Output the [x, y] coordinate of the center of the cell containing the given text.  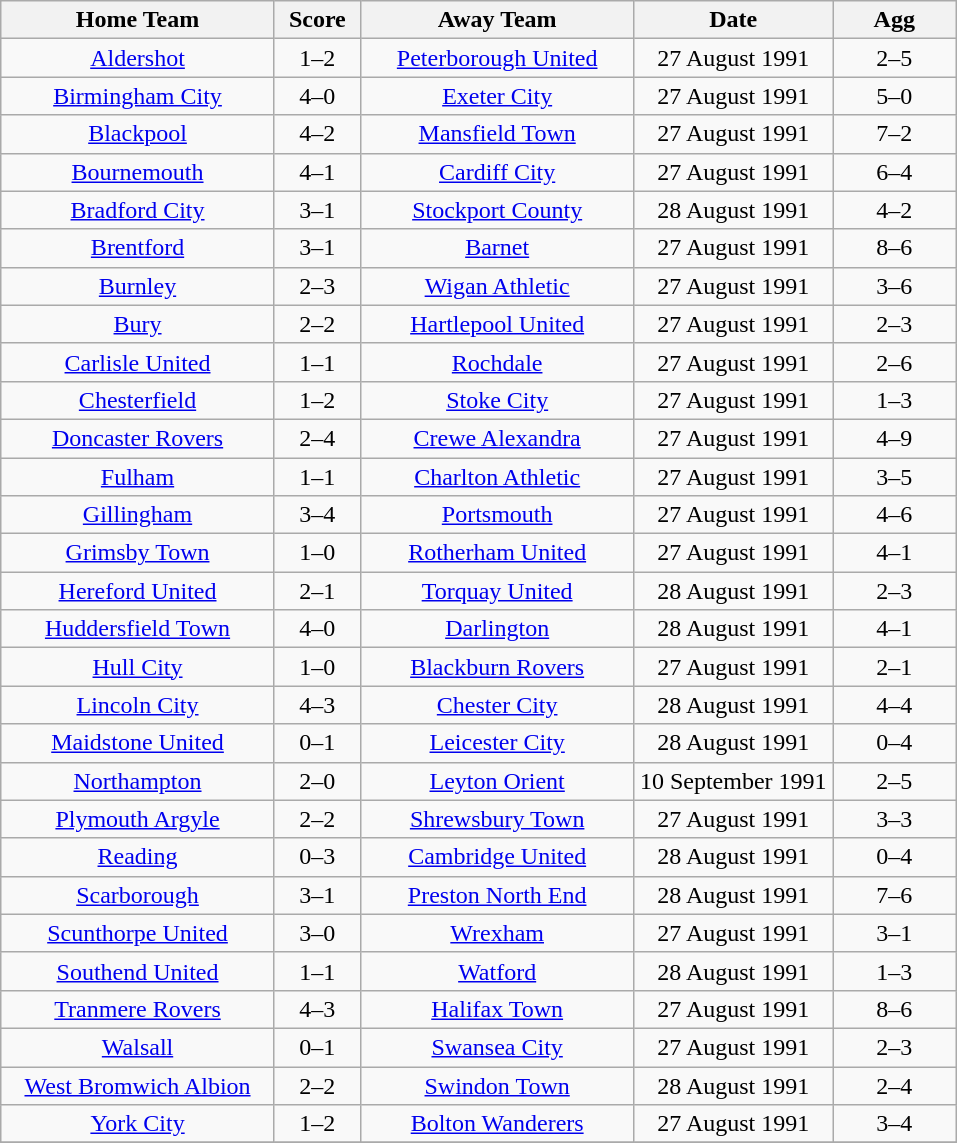
0–3 [317, 857]
Tranmere Rovers [138, 1009]
Huddersfield Town [138, 629]
West Bromwich Albion [138, 1085]
Bolton Wanderers [497, 1124]
Northampton [138, 781]
Cardiff City [497, 172]
Darlington [497, 629]
2–0 [317, 781]
Lincoln City [138, 705]
3–0 [317, 933]
Swansea City [497, 1047]
Stockport County [497, 210]
3–3 [894, 819]
Chester City [497, 705]
Plymouth Argyle [138, 819]
Maidstone United [138, 743]
Stoke City [497, 400]
Bradford City [138, 210]
Cambridge United [497, 857]
4–6 [894, 515]
Shrewsbury Town [497, 819]
Leyton Orient [497, 781]
Brentford [138, 248]
Southend United [138, 971]
Crewe Alexandra [497, 438]
Charlton Athletic [497, 477]
7–2 [894, 134]
Score [317, 20]
Birmingham City [138, 96]
Burnley [138, 286]
Exeter City [497, 96]
Agg [894, 20]
3–6 [894, 286]
Hull City [138, 667]
3–5 [894, 477]
Hereford United [138, 591]
Walsall [138, 1047]
4–4 [894, 705]
Bournemouth [138, 172]
Bury [138, 324]
Reading [138, 857]
7–6 [894, 895]
Leicester City [497, 743]
Swindon Town [497, 1085]
Watford [497, 971]
Hartlepool United [497, 324]
Gillingham [138, 515]
6–4 [894, 172]
Wrexham [497, 933]
Chesterfield [138, 400]
Portsmouth [497, 515]
Wigan Athletic [497, 286]
Away Team [497, 20]
Date [734, 20]
Rotherham United [497, 553]
Halifax Town [497, 1009]
Mansfield Town [497, 134]
Fulham [138, 477]
Torquay United [497, 591]
4–9 [894, 438]
Home Team [138, 20]
Barnet [497, 248]
Doncaster Rovers [138, 438]
Rochdale [497, 362]
Blackpool [138, 134]
Grimsby Town [138, 553]
Aldershot [138, 58]
10 September 1991 [734, 781]
5–0 [894, 96]
Scarborough [138, 895]
Peterborough United [497, 58]
Scunthorpe United [138, 933]
Carlisle United [138, 362]
Preston North End [497, 895]
2–6 [894, 362]
Blackburn Rovers [497, 667]
York City [138, 1124]
